Capture the cell that displays the provided text and extract its (X, Y) central coordinate. 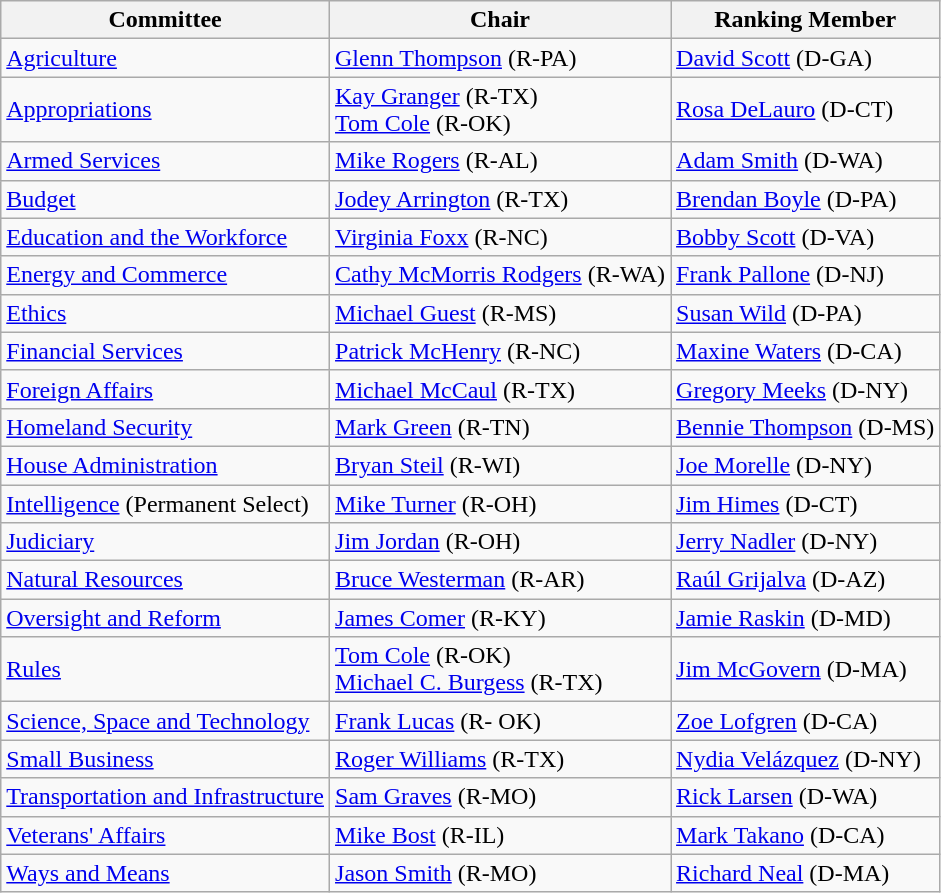
Rosa DeLauro (D-CT) (806, 110)
Cathy McMorris Rodgers (R-WA) (500, 275)
Michael McCaul (R-TX) (500, 389)
Ethics (166, 313)
Richard Neal (D-MA) (806, 873)
Michael Guest (R-MS) (500, 313)
House Administration (166, 465)
Oversight and Reform (166, 618)
Education and the Workforce (166, 237)
Natural Resources (166, 580)
Kay Granger (R-TX) Tom Cole (R-OK) (500, 110)
Nydia Velázquez (D-NY) (806, 759)
Maxine Waters (D-CA) (806, 351)
Zoe Lofgren (D-CA) (806, 721)
Mike Bost (R-IL) (500, 835)
David Scott (D-GA) (806, 58)
Raúl Grijalva (D-AZ) (806, 580)
Mike Turner (R-OH) (500, 503)
Patrick McHenry (R-NC) (500, 351)
Bobby Scott (D-VA) (806, 237)
Jim Jordan (R-OH) (500, 542)
Bennie Thompson (D-MS) (806, 427)
Jim McGovern (D-MA) (806, 670)
Budget (166, 199)
Mark Takano (D-CA) (806, 835)
Homeland Security (166, 427)
Rules (166, 670)
Veterans' Affairs (166, 835)
Frank Lucas (R- OK) (500, 721)
Rick Larsen (D-WA) (806, 797)
Susan Wild (D-PA) (806, 313)
Small Business (166, 759)
Sam Graves (R-MO) (500, 797)
Foreign Affairs (166, 389)
Jason Smith (R-MO) (500, 873)
Glenn Thompson (R-PA) (500, 58)
Virginia Foxx (R-NC) (500, 237)
Tom Cole (R-OK) Michael C. Burgess (R-TX) (500, 670)
Transportation and Infrastructure (166, 797)
Judiciary (166, 542)
Chair (500, 20)
Appropriations (166, 110)
Agriculture (166, 58)
Intelligence (Permanent Select) (166, 503)
Mark Green (R-TN) (500, 427)
Adam Smith (D-WA) (806, 161)
Committee (166, 20)
Joe Morelle (D-NY) (806, 465)
Gregory Meeks (D-NY) (806, 389)
Bruce Westerman (R-AR) (500, 580)
Roger Williams (R-TX) (500, 759)
Ranking Member (806, 20)
Brendan Boyle (D-PA) (806, 199)
Jodey Arrington (R-TX) (500, 199)
Jamie Raskin (D-MD) (806, 618)
Frank Pallone (D-NJ) (806, 275)
Armed Services (166, 161)
James Comer (R-KY) (500, 618)
Ways and Means (166, 873)
Jim Himes (D-CT) (806, 503)
Mike Rogers (R-AL) (500, 161)
Bryan Steil (R-WI) (500, 465)
Energy and Commerce (166, 275)
Jerry Nadler (D-NY) (806, 542)
Science, Space and Technology (166, 721)
Financial Services (166, 351)
